Output the [X, Y] coordinate of the center of the cell containing the given text.  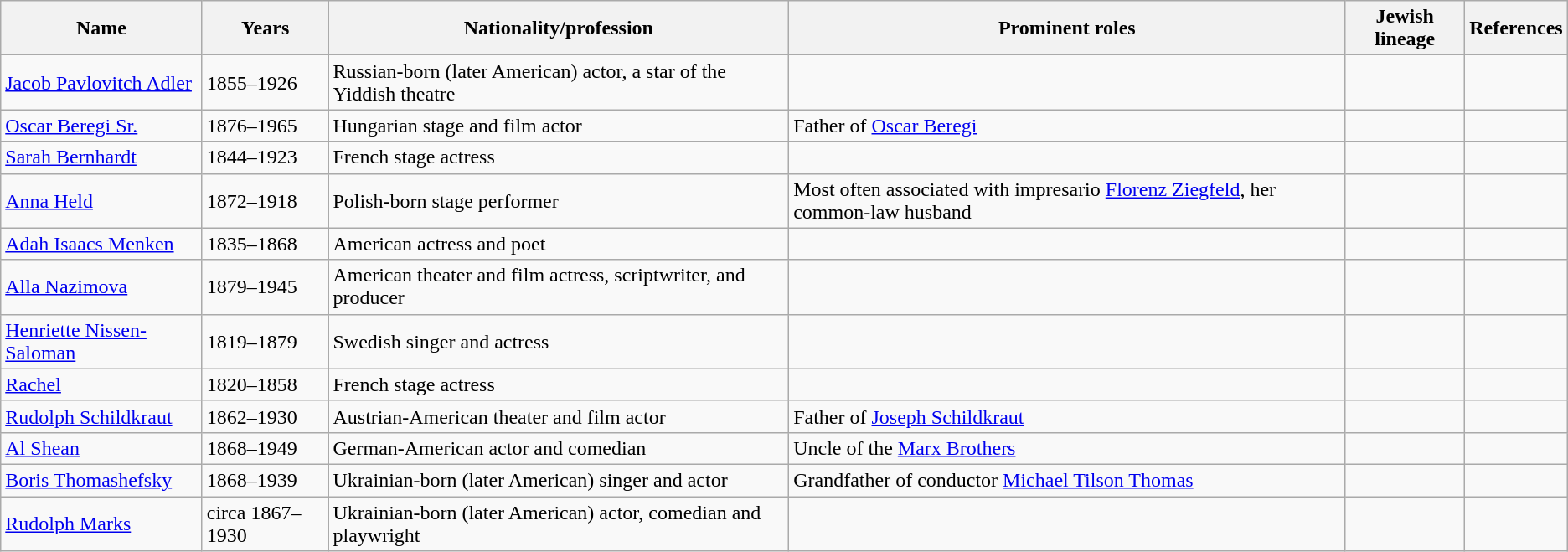
1835–1868 [265, 244]
1876–1965 [265, 126]
1844–1923 [265, 157]
Years [265, 28]
German-American actor and comedian [559, 448]
Ukrainian-born (later American) singer and actor [559, 480]
Nationality/profession [559, 28]
1819–1879 [265, 342]
Ukrainian-born (later American) actor, comedian and playwright [559, 523]
Rachel [101, 384]
Boris Thomashefsky [101, 480]
Swedish singer and actress [559, 342]
Hungarian stage and film actor [559, 126]
1879–1945 [265, 286]
Jewish lineage [1406, 28]
Anna Held [101, 201]
1855–1926 [265, 82]
Alla Nazimova [101, 286]
References [1516, 28]
Uncle of the Marx Brothers [1067, 448]
Al Shean [101, 448]
Father of Joseph Schildkraut [1067, 416]
Austrian-American theater and film actor [559, 416]
Russian-born (later American) actor, a star of the Yiddish theatre [559, 82]
1868–1939 [265, 480]
Rudolph Marks [101, 523]
Prominent roles [1067, 28]
American theater and film actress, scriptwriter, and producer [559, 286]
Most often associated with impresario Florenz Ziegfeld, her common-law husband [1067, 201]
1872–1918 [265, 201]
Name [101, 28]
1868–1949 [265, 448]
Rudolph Schildkraut [101, 416]
Father of Oscar Beregi [1067, 126]
Sarah Bernhardt [101, 157]
circa 1867–1930 [265, 523]
American actress and poet [559, 244]
Jacob Pavlovitch Adler [101, 82]
1820–1858 [265, 384]
Polish-born stage performer [559, 201]
Henriette Nissen-Saloman [101, 342]
Adah Isaacs Menken [101, 244]
1862–1930 [265, 416]
Grandfather of conductor Michael Tilson Thomas [1067, 480]
Oscar Beregi Sr. [101, 126]
